Return (x, y) of the center of cell containing provided text 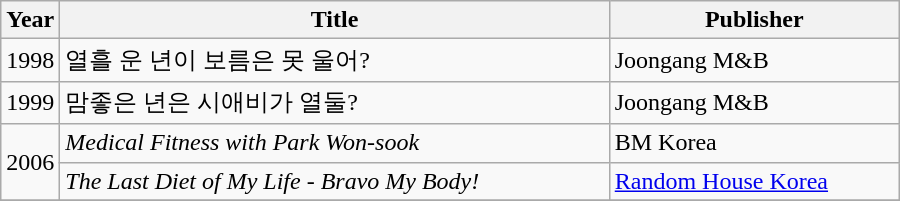
The Last Diet of My Life - Bravo My Body! (334, 181)
1999 (30, 102)
열흘 운 년이 보름은 못 울어? (334, 60)
Title (334, 20)
Year (30, 20)
1998 (30, 60)
2006 (30, 162)
Medical Fitness with Park Won-sook (334, 143)
BM Korea (754, 143)
맘좋은 년은 시애비가 열둘? (334, 102)
Random House Korea (754, 181)
Publisher (754, 20)
